Search for the cell housing the specified text and yield its [x, y] center coordinate. 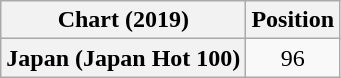
Japan (Japan Hot 100) [124, 58]
Chart (2019) [124, 20]
96 [293, 58]
Position [293, 20]
